Capture the cell that displays the provided text and extract its (x, y) central coordinate. 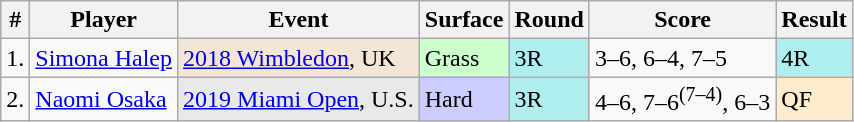
Result (814, 20)
# (16, 20)
4R (814, 58)
Simona Halep (104, 58)
2019 Miami Open, U.S. (299, 100)
Round (549, 20)
Event (299, 20)
Surface (464, 20)
QF (814, 100)
Player (104, 20)
2018 Wimbledon, UK (299, 58)
2. (16, 100)
Grass (464, 58)
Hard (464, 100)
4–6, 7–6(7–4), 6–3 (682, 100)
1. (16, 58)
Score (682, 20)
3–6, 6–4, 7–5 (682, 58)
Naomi Osaka (104, 100)
